Capture the cell that displays the provided text and extract its (X, Y) central coordinate. 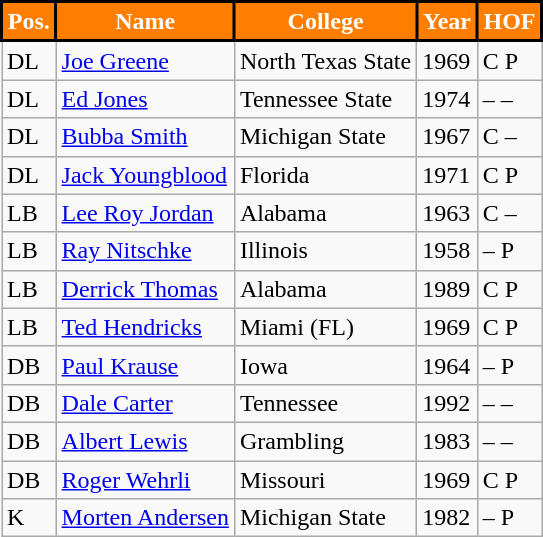
1967 (448, 137)
1958 (448, 251)
1974 (448, 99)
Lee Roy Jordan (145, 213)
1983 (448, 441)
Grambling (325, 441)
Albert Lewis (145, 441)
1992 (448, 403)
Morten Andersen (145, 518)
1963 (448, 213)
Dale Carter (145, 403)
Ray Nitschke (145, 251)
1964 (448, 365)
Jack Youngblood (145, 175)
Tennessee State (325, 99)
Tennessee (325, 403)
1971 (448, 175)
Iowa (325, 365)
Year (448, 22)
Ed Jones (145, 99)
Derrick Thomas (145, 289)
Bubba Smith (145, 137)
North Texas State (325, 60)
1982 (448, 518)
Pos. (30, 22)
Florida (325, 175)
Paul Krause (145, 365)
Illinois (325, 251)
Miami (FL) (325, 327)
Missouri (325, 479)
1989 (448, 289)
Name (145, 22)
Roger Wehrli (145, 479)
K (30, 518)
Ted Hendricks (145, 327)
HOF (510, 22)
Joe Greene (145, 60)
College (325, 22)
